Return the [x, y] coordinate for the center point of the cell that contains the specified text.  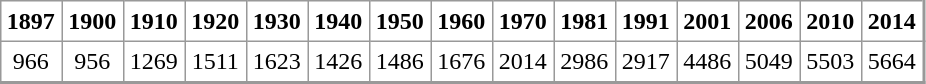
1970 [523, 21]
1981 [585, 21]
1676 [461, 62]
1960 [461, 21]
2010 [831, 21]
5503 [831, 62]
1269 [154, 62]
1511 [215, 62]
1950 [400, 21]
2917 [646, 62]
1900 [93, 21]
966 [31, 62]
1930 [277, 21]
1486 [400, 62]
1426 [339, 62]
1897 [31, 21]
2001 [707, 21]
1623 [277, 62]
1910 [154, 21]
1920 [215, 21]
5049 [769, 62]
1991 [646, 21]
1940 [339, 21]
2986 [585, 62]
5664 [892, 62]
2006 [769, 21]
4486 [707, 62]
956 [93, 62]
